Identify which cell holds the provided text, then report its [x, y] central coordinate. 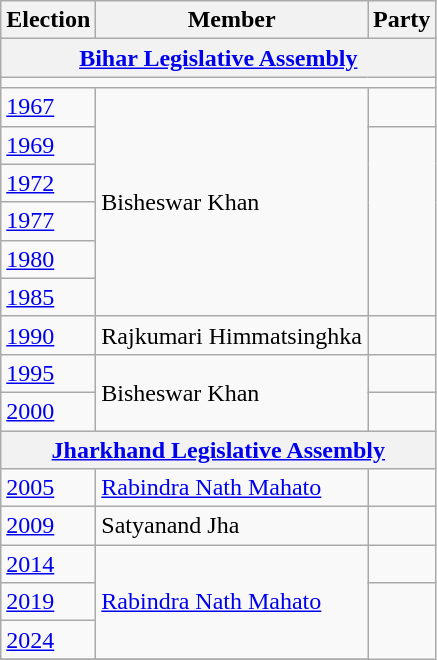
Member [232, 20]
1995 [48, 373]
1985 [48, 297]
2019 [48, 602]
1967 [48, 107]
2014 [48, 564]
Bihar Legislative Assembly [218, 58]
2009 [48, 526]
Election [48, 20]
1980 [48, 259]
2005 [48, 488]
Jharkhand Legislative Assembly [218, 449]
1990 [48, 335]
2024 [48, 640]
1969 [48, 145]
1972 [48, 183]
2000 [48, 411]
Satyanand Jha [232, 526]
Party [402, 20]
Rajkumari Himmatsinghka [232, 335]
1977 [48, 221]
